Scan for the cell matching the given text and deliver its [x, y] coordinate at center. 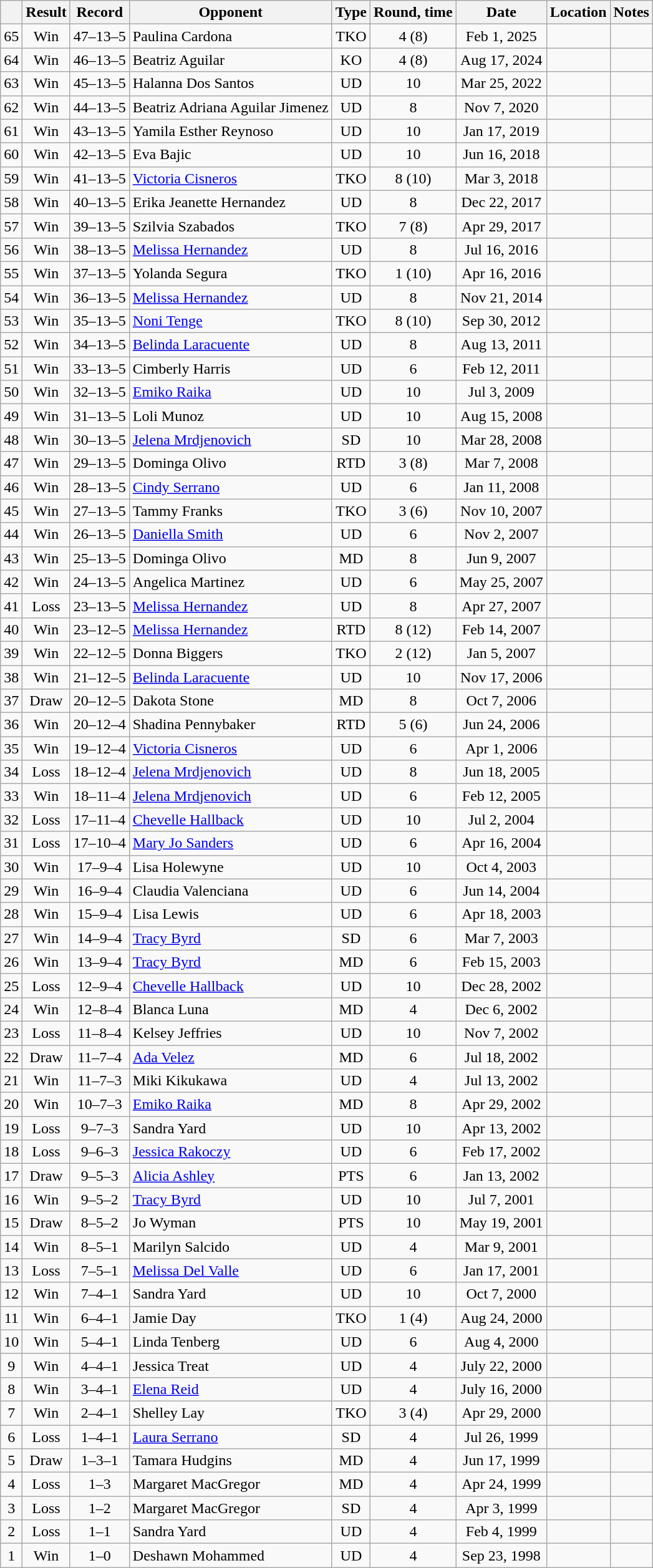
43 [11, 558]
21 [11, 1081]
Deshawn Mohammed [231, 1556]
Location [578, 12]
13 [11, 1270]
Aug 17, 2024 [501, 60]
Oct 7, 2006 [501, 701]
12–8–4 [100, 1009]
12 [11, 1294]
30 [11, 867]
1–4–1 [100, 1436]
5 [11, 1461]
Feb 1, 2025 [501, 36]
18 [11, 1152]
Jun 18, 2005 [501, 772]
18–11–4 [100, 796]
Jul 26, 1999 [501, 1436]
Elena Reid [231, 1389]
29 [11, 891]
39–13–5 [100, 226]
51 [11, 369]
Dec 28, 2002 [501, 985]
9–7–3 [100, 1128]
43–13–5 [100, 131]
47 [11, 463]
Laura Serrano [231, 1436]
39 [11, 653]
Alicia Ashley [231, 1176]
2–4–1 [100, 1413]
1–3–1 [100, 1461]
Type [351, 12]
34–13–5 [100, 345]
Jan 17, 2019 [501, 131]
9–5–2 [100, 1199]
42–13–5 [100, 155]
Melissa Del Valle [231, 1270]
Apr 3, 1999 [501, 1508]
40 [11, 629]
14–9–4 [100, 938]
31–13–5 [100, 416]
Result [46, 12]
57 [11, 226]
July 16, 2000 [501, 1389]
Jan 17, 2001 [501, 1270]
7 [11, 1413]
53 [11, 321]
Notes [631, 12]
1 (10) [414, 273]
15 [11, 1223]
Apr 29, 2017 [501, 226]
Ada Velez [231, 1057]
9–6–3 [100, 1152]
33–13–5 [100, 369]
26–13–5 [100, 535]
47–13–5 [100, 36]
Marilyn Salcido [231, 1247]
7 (8) [414, 226]
1 (4) [414, 1318]
4–4–1 [100, 1365]
36–13–5 [100, 298]
45 [11, 511]
18–12–4 [100, 772]
8–5–2 [100, 1223]
61 [11, 131]
46 [11, 487]
Jan 11, 2008 [501, 487]
Apr 16, 2016 [501, 273]
29–13–5 [100, 463]
Mary Jo Sanders [231, 843]
24–13–5 [100, 582]
37–13–5 [100, 273]
Feb 12, 2011 [501, 369]
55 [11, 273]
26 [11, 962]
Yolanda Segura [231, 273]
32 [11, 820]
Jessica Rakoczy [231, 1152]
Oct 7, 2000 [501, 1294]
Apr 29, 2002 [501, 1105]
62 [11, 107]
July 22, 2000 [501, 1365]
Daniella Smith [231, 535]
Jun 16, 2018 [501, 155]
59 [11, 178]
Nov 10, 2007 [501, 511]
42 [11, 582]
56 [11, 249]
36 [11, 725]
64 [11, 60]
34 [11, 772]
3 (8) [414, 463]
Aug 4, 2000 [501, 1342]
48 [11, 440]
11–7–4 [100, 1057]
41–13–5 [100, 178]
19–12–4 [100, 748]
Aug 13, 2011 [501, 345]
5 (6) [414, 725]
25–13–5 [100, 558]
24 [11, 1009]
23 [11, 1033]
3 (6) [414, 511]
28–13–5 [100, 487]
23–12–5 [100, 629]
17–9–4 [100, 867]
52 [11, 345]
44–13–5 [100, 107]
Jun 24, 2006 [501, 725]
9–5–3 [100, 1176]
Feb 15, 2003 [501, 962]
Jul 18, 2002 [501, 1057]
16 [11, 1199]
Jul 3, 2009 [501, 392]
Lisa Lewis [231, 914]
2 (12) [414, 653]
Jun 17, 1999 [501, 1461]
3 (4) [414, 1413]
1 [11, 1556]
20–12–4 [100, 725]
65 [11, 36]
31 [11, 843]
Nov 21, 2014 [501, 298]
14 [11, 1247]
Apr 18, 2003 [501, 914]
6–4–1 [100, 1318]
23–13–5 [100, 606]
Loli Munoz [231, 416]
May 25, 2007 [501, 582]
Opponent [231, 12]
Apr 13, 2002 [501, 1128]
Nov 7, 2002 [501, 1033]
22 [11, 1057]
3–4–1 [100, 1389]
Oct 4, 2003 [501, 867]
50 [11, 392]
30–13–5 [100, 440]
Jul 7, 2001 [501, 1199]
Feb 14, 2007 [501, 629]
46–13–5 [100, 60]
Jul 2, 2004 [501, 820]
Shelley Lay [231, 1413]
11–8–4 [100, 1033]
Linda Tenberg [231, 1342]
10–7–3 [100, 1105]
Jan 13, 2002 [501, 1176]
Jul 13, 2002 [501, 1081]
13–9–4 [100, 962]
Jan 5, 2007 [501, 653]
1–2 [100, 1508]
1–1 [100, 1532]
Halanna Dos Santos [231, 84]
8–5–1 [100, 1247]
Jo Wyman [231, 1223]
54 [11, 298]
Mar 7, 2008 [501, 463]
1–3 [100, 1484]
Dakota Stone [231, 701]
49 [11, 416]
63 [11, 84]
May 19, 2001 [501, 1223]
3 [11, 1508]
Jun 14, 2004 [501, 891]
Record [100, 12]
Mar 7, 2003 [501, 938]
Claudia Valenciana [231, 891]
5–4–1 [100, 1342]
Cindy Serrano [231, 487]
17 [11, 1176]
Nov 2, 2007 [501, 535]
20–12–5 [100, 701]
2 [11, 1532]
Angelica Martinez [231, 582]
11 [11, 1318]
Aug 15, 2008 [501, 416]
32–13–5 [100, 392]
45–13–5 [100, 84]
37 [11, 701]
7–5–1 [100, 1270]
Apr 27, 2007 [501, 606]
Sep 30, 2012 [501, 321]
33 [11, 796]
17–10–4 [100, 843]
12–9–4 [100, 985]
Eva Bajic [231, 155]
Apr 24, 1999 [501, 1484]
Feb 17, 2002 [501, 1152]
Tammy Franks [231, 511]
Paulina Cardona [231, 36]
Feb 4, 1999 [501, 1532]
Kelsey Jeffries [231, 1033]
16–9–4 [100, 891]
Aug 24, 2000 [501, 1318]
Mar 3, 2018 [501, 178]
20 [11, 1105]
28 [11, 914]
Lisa Holewyne [231, 867]
Noni Tenge [231, 321]
Apr 1, 2006 [501, 748]
Apr 29, 2000 [501, 1413]
Mar 9, 2001 [501, 1247]
Nov 17, 2006 [501, 677]
Feb 12, 2005 [501, 796]
17–11–4 [100, 820]
Mar 25, 2022 [501, 84]
27 [11, 938]
58 [11, 202]
Dec 22, 2017 [501, 202]
19 [11, 1128]
9 [11, 1365]
40–13–5 [100, 202]
35 [11, 748]
Jamie Day [231, 1318]
8 (12) [414, 629]
Donna Biggers [231, 653]
Jessica Treat [231, 1365]
Beatriz Adriana Aguilar Jimenez [231, 107]
Yamila Esther Reynoso [231, 131]
Cimberly Harris [231, 369]
60 [11, 155]
Tamara Hudgins [231, 1461]
27–13–5 [100, 511]
41 [11, 606]
Sep 23, 1998 [501, 1556]
Jul 16, 2016 [501, 249]
38 [11, 677]
25 [11, 985]
Shadina Pennybaker [231, 725]
Beatriz Aguilar [231, 60]
Apr 16, 2004 [501, 843]
11–7–3 [100, 1081]
Szilvia Szabados [231, 226]
7–4–1 [100, 1294]
21–12–5 [100, 677]
38–13–5 [100, 249]
Miki Kikukawa [231, 1081]
Date [501, 12]
Erika Jeanette Hernandez [231, 202]
Blanca Luna [231, 1009]
35–13–5 [100, 321]
Round, time [414, 12]
Jun 9, 2007 [501, 558]
15–9–4 [100, 914]
KO [351, 60]
Mar 28, 2008 [501, 440]
1–0 [100, 1556]
Nov 7, 2020 [501, 107]
44 [11, 535]
22–12–5 [100, 653]
Dec 6, 2002 [501, 1009]
